For the text-containing cell, return its midpoint in (X, Y) coordinate format. 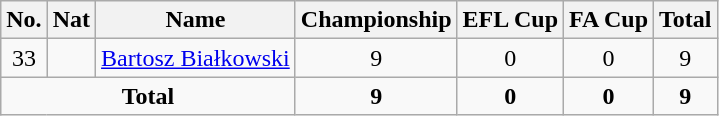
FA Cup (609, 20)
Bartosz Białkowski (196, 58)
Championship (376, 20)
Name (196, 20)
Nat (71, 20)
No. (24, 20)
33 (24, 58)
EFL Cup (510, 20)
